For the text-containing cell, return its midpoint in [x, y] coordinate format. 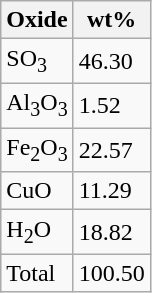
SO3 [37, 61]
wt% [112, 20]
11.29 [112, 191]
CuO [37, 191]
18.82 [112, 232]
Oxide [37, 20]
Fe2O3 [37, 150]
46.30 [112, 61]
100.50 [112, 273]
22.57 [112, 150]
H2O [37, 232]
Total [37, 273]
1.52 [112, 105]
Al3O3 [37, 105]
